Search for the cell housing the specified text and yield its (x, y) center coordinate. 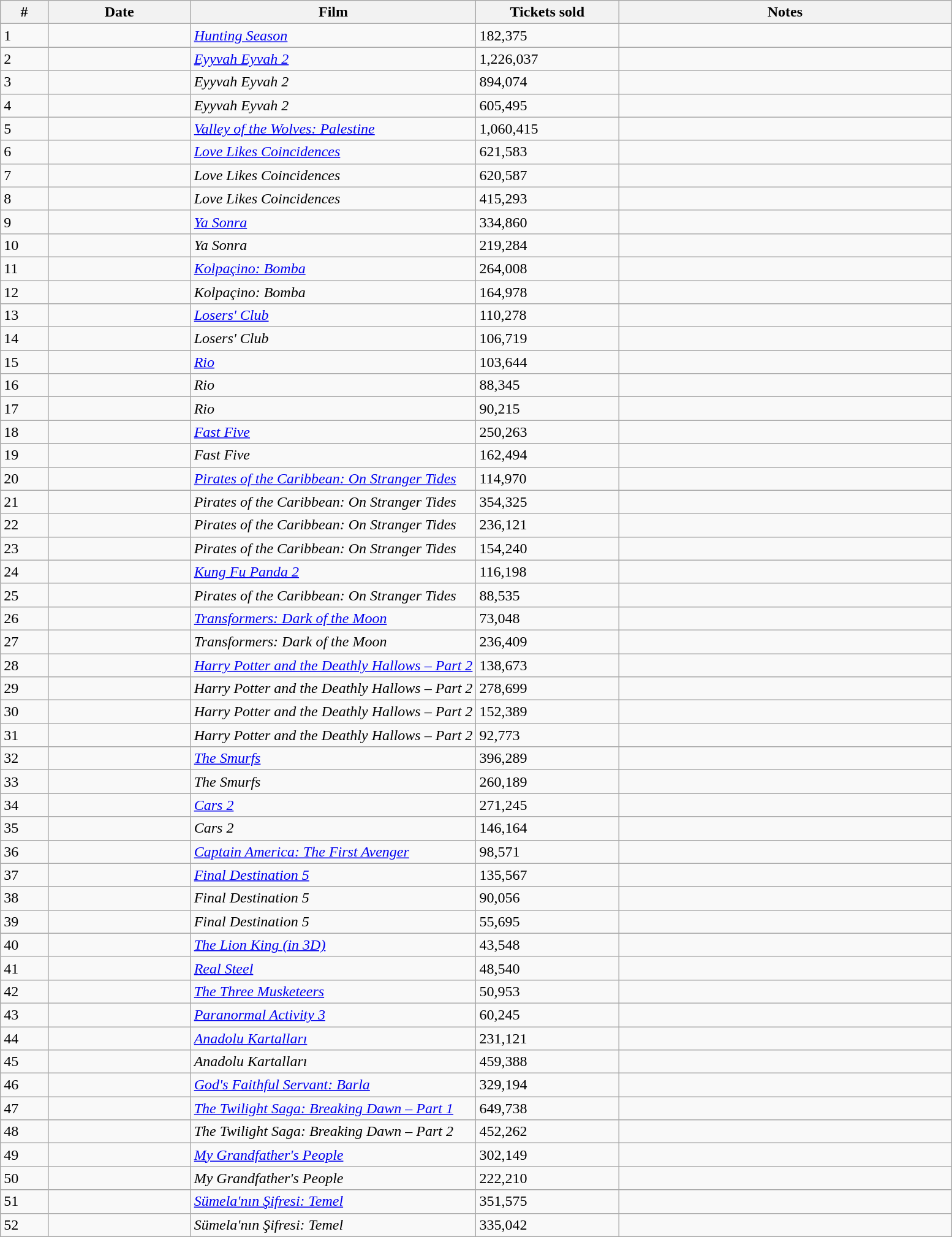
116,198 (548, 572)
37 (25, 875)
50,953 (548, 991)
250,263 (548, 432)
25 (25, 595)
Date (119, 12)
278,699 (548, 689)
Notes (785, 12)
4 (25, 105)
154,240 (548, 548)
28 (25, 665)
Kung Fu Panda 2 (333, 572)
459,388 (548, 1062)
396,289 (548, 758)
90,215 (548, 409)
48 (25, 1132)
29 (25, 689)
32 (25, 758)
19 (25, 455)
55,695 (548, 921)
Tickets sold (548, 12)
351,575 (548, 1201)
90,056 (548, 898)
17 (25, 409)
# (25, 12)
98,571 (548, 852)
182,375 (548, 36)
138,673 (548, 665)
3 (25, 82)
24 (25, 572)
Captain America: The First Avenger (333, 852)
329,194 (548, 1085)
God's Faithful Servant: Barla (333, 1085)
164,978 (548, 292)
73,048 (548, 618)
2 (25, 59)
106,719 (548, 339)
222,210 (548, 1178)
35 (25, 828)
The Twilight Saga: Breaking Dawn – Part 1 (333, 1108)
302,149 (548, 1155)
49 (25, 1155)
1,226,037 (548, 59)
231,121 (548, 1038)
649,738 (548, 1108)
33 (25, 782)
Paranormal Activity 3 (333, 1015)
5 (25, 129)
47 (25, 1108)
27 (25, 641)
51 (25, 1201)
The Twilight Saga: Breaking Dawn – Part 2 (333, 1132)
110,278 (548, 316)
605,495 (548, 105)
103,644 (548, 362)
334,860 (548, 222)
9 (25, 222)
260,189 (548, 782)
15 (25, 362)
152,389 (548, 712)
146,164 (548, 828)
16 (25, 385)
114,970 (548, 479)
Film (333, 12)
60,245 (548, 1015)
26 (25, 618)
20 (25, 479)
894,074 (548, 82)
10 (25, 245)
621,583 (548, 152)
18 (25, 432)
264,008 (548, 268)
620,587 (548, 175)
41 (25, 968)
44 (25, 1038)
45 (25, 1062)
13 (25, 316)
52 (25, 1225)
88,345 (548, 385)
162,494 (548, 455)
354,325 (548, 502)
39 (25, 921)
92,773 (548, 735)
43,548 (548, 945)
271,245 (548, 805)
40 (25, 945)
43 (25, 1015)
36 (25, 852)
Hunting Season (333, 36)
22 (25, 525)
21 (25, 502)
38 (25, 898)
135,567 (548, 875)
335,042 (548, 1225)
14 (25, 339)
6 (25, 152)
30 (25, 712)
452,262 (548, 1132)
42 (25, 991)
34 (25, 805)
236,121 (548, 525)
219,284 (548, 245)
The Lion King (in 3D) (333, 945)
7 (25, 175)
8 (25, 199)
1,060,415 (548, 129)
46 (25, 1085)
48,540 (548, 968)
1 (25, 36)
12 (25, 292)
23 (25, 548)
415,293 (548, 199)
Real Steel (333, 968)
236,409 (548, 641)
Valley of the Wolves: Palestine (333, 129)
The Three Musketeers (333, 991)
88,535 (548, 595)
50 (25, 1178)
31 (25, 735)
11 (25, 268)
